Search for the cell housing the specified text and yield its [X, Y] center coordinate. 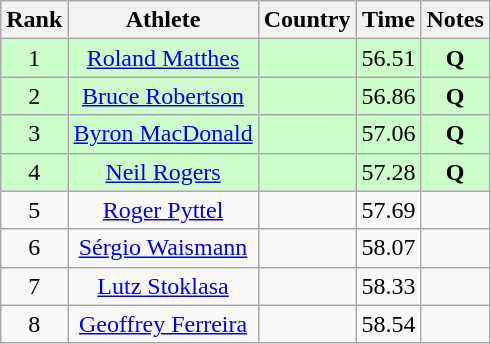
58.33 [388, 286]
3 [34, 134]
Time [388, 20]
Lutz Stoklasa [163, 286]
Neil Rogers [163, 172]
57.06 [388, 134]
Geoffrey Ferreira [163, 324]
Roland Matthes [163, 58]
57.69 [388, 210]
Sérgio Waismann [163, 248]
1 [34, 58]
8 [34, 324]
Bruce Robertson [163, 96]
56.86 [388, 96]
56.51 [388, 58]
Notes [455, 20]
7 [34, 286]
Country [307, 20]
58.07 [388, 248]
2 [34, 96]
Byron MacDonald [163, 134]
58.54 [388, 324]
Athlete [163, 20]
Rank [34, 20]
4 [34, 172]
57.28 [388, 172]
5 [34, 210]
Roger Pyttel [163, 210]
6 [34, 248]
